Provide the [x, y] coordinate of the cell's center where the given text is located.  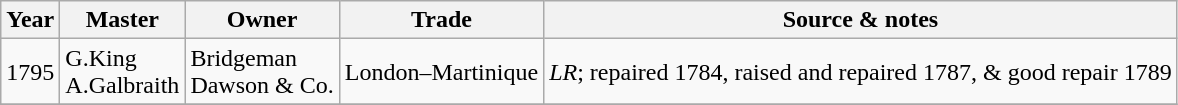
Owner [262, 20]
BridgemanDawson & Co. [262, 72]
Master [122, 20]
Year [30, 20]
LR; repaired 1784, raised and repaired 1787, & good repair 1789 [861, 72]
Trade [441, 20]
London–Martinique [441, 72]
1795 [30, 72]
G.KingA.Galbraith [122, 72]
Source & notes [861, 20]
